Find where the given text appears and provide that cell's center as [x, y] coordinate. 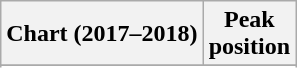
Peakposition [249, 34]
Chart (2017–2018) [102, 34]
